Find where the given text appears and provide that cell's center as (x, y) coordinate. 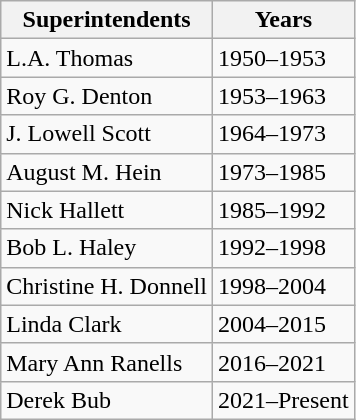
Nick Hallett (107, 210)
J. Lowell Scott (107, 134)
1950–1953 (283, 58)
L.A. Thomas (107, 58)
1998–2004 (283, 286)
2021–Present (283, 400)
1992–1998 (283, 248)
Derek Bub (107, 400)
1973–1985 (283, 172)
1985–1992 (283, 210)
1953–1963 (283, 96)
Years (283, 20)
1964–1973 (283, 134)
Bob L. Haley (107, 248)
2004–2015 (283, 324)
Superintendents (107, 20)
Linda Clark (107, 324)
Roy G. Denton (107, 96)
Christine H. Donnell (107, 286)
August M. Hein (107, 172)
2016–2021 (283, 362)
Mary Ann Ranells (107, 362)
